Determine the (X, Y) coordinate at the center of the cell enclosing the given text.  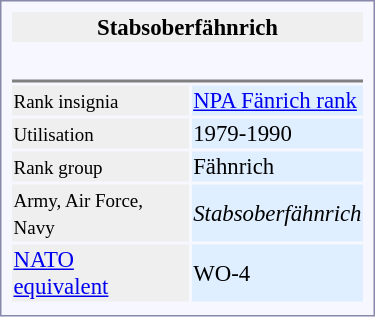
Fähnrich (278, 167)
Utilisation (100, 133)
WO-4 (278, 272)
NATOequivalent (100, 272)
Rank insignia (100, 101)
Army, Air Force, Navy (100, 212)
1979-1990 (278, 133)
Rank group (100, 167)
NPA Fänrich rank (278, 101)
